Provide the (x, y) coordinate of the cell's center where the given text is located.  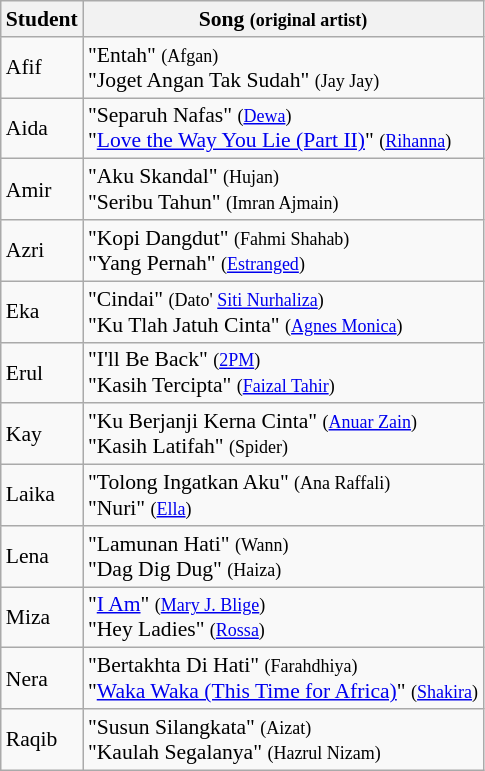
"Kopi Dangdut" (Fahmi Shahab) "Yang Pernah" (Estranged) (283, 250)
"Cindai" (Dato' Siti Nurhaliza) "Ku Tlah Jatuh Cinta" (Agnes Monica) (283, 312)
Afif (42, 68)
Eka (42, 312)
Song (original artist) (283, 19)
Nera (42, 678)
Student (42, 19)
"Susun Silangkata" (Aizat) "Kaulah Segalanya" (Hazrul Nizam) (283, 740)
"I Am" (Mary J. Blige) "Hey Ladies" (Rossa) (283, 618)
Lena (42, 556)
"Lamunan Hati" (Wann) "Dag Dig Dug" (Haiza) (283, 556)
Aida (42, 128)
"Separuh Nafas" (Dewa) "Love the Way You Lie (Part II)" (Rihanna) (283, 128)
"Tolong Ingatkan Aku" (Ana Raffali) "Nuri" (Ella) (283, 496)
Raqib (42, 740)
Amir (42, 190)
Erul (42, 372)
"Entah" (Afgan) "Joget Angan Tak Sudah" (Jay Jay) (283, 68)
"I'll Be Back" (2PM) "Kasih Tercipta" (Faizal Tahir) (283, 372)
Laika (42, 496)
Kay (42, 434)
Azri (42, 250)
"Aku Skandal" (Hujan) "Seribu Tahun" (Imran Ajmain) (283, 190)
Miza (42, 618)
"Bertakhta Di Hati" (Farahdhiya) "Waka Waka (This Time for Africa)" (Shakira) (283, 678)
"Ku Berjanji Kerna Cinta" (Anuar Zain) "Kasih Latifah" (Spider) (283, 434)
